Provide the [X, Y] coordinate of the cell's center where the given text is located.  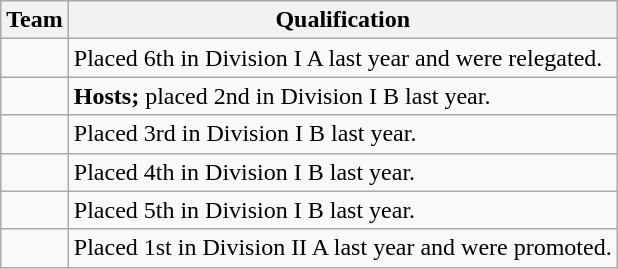
Placed 4th in Division I B last year. [342, 172]
Placed 5th in Division I B last year. [342, 210]
Placed 3rd in Division I B last year. [342, 134]
Team [35, 20]
Placed 6th in Division I A last year and were relegated. [342, 58]
Qualification [342, 20]
Placed 1st in Division II A last year and were promoted. [342, 248]
Hosts; placed 2nd in Division I B last year. [342, 96]
